Detect which cell encompasses the target text, then output its (X, Y) center coordinate. 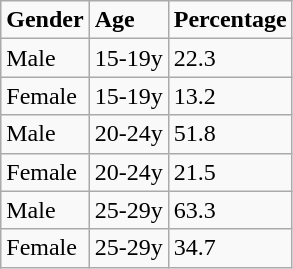
51.8 (230, 134)
21.5 (230, 172)
Percentage (230, 20)
Gender (45, 20)
63.3 (230, 210)
Age (128, 20)
34.7 (230, 248)
13.2 (230, 96)
22.3 (230, 58)
